For the text-containing cell, return its midpoint in [x, y] coordinate format. 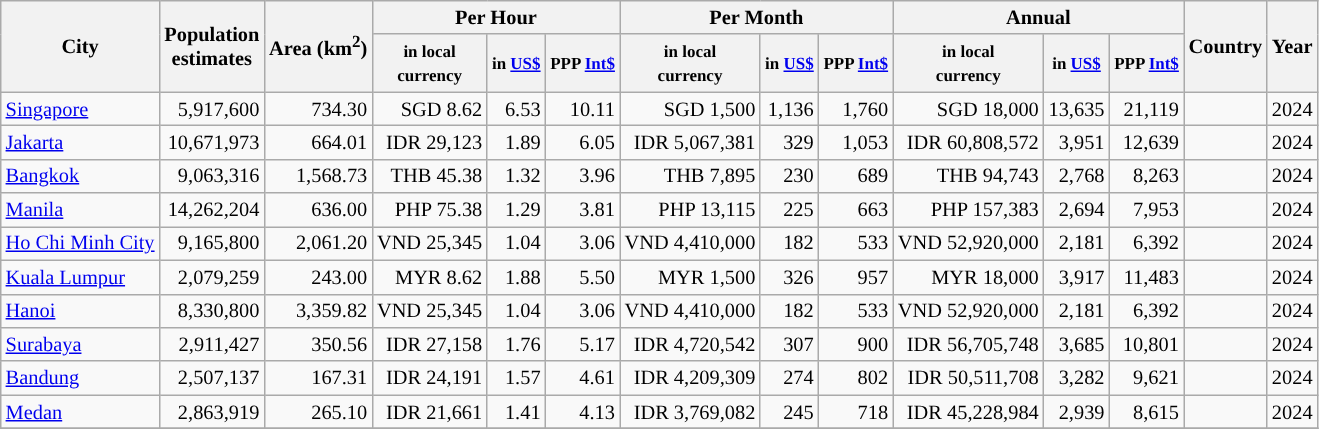
Singapore [80, 109]
3,951 [1077, 142]
1,760 [856, 109]
225 [789, 210]
3,359.82 [318, 311]
IDR 29,123 [430, 142]
IDR 4,209,309 [690, 378]
Year [1292, 46]
3,282 [1077, 378]
1.57 [516, 378]
PHP 13,115 [690, 210]
IDR 45,228,984 [968, 412]
1.88 [516, 277]
245 [789, 412]
Country [1226, 46]
718 [856, 412]
2,939 [1077, 412]
1.41 [516, 412]
10.11 [582, 109]
SGD 1,500 [690, 109]
274 [789, 378]
663 [856, 210]
6.53 [516, 109]
IDR 3,769,082 [690, 412]
1,053 [856, 142]
1.89 [516, 142]
IDR 60,808,572 [968, 142]
PHP 157,383 [968, 210]
Annual [1038, 17]
734.30 [318, 109]
Populationestimates [212, 46]
2,768 [1077, 176]
4.61 [582, 378]
1,568.73 [318, 176]
265.10 [318, 412]
Per Month [756, 17]
4.13 [582, 412]
Jakarta [80, 142]
11,483 [1146, 277]
307 [789, 344]
Bangkok [80, 176]
2,863,919 [212, 412]
SGD 18,000 [968, 109]
Ho Chi Minh City [80, 243]
13,635 [1077, 109]
IDR 27,158 [430, 344]
5,917,600 [212, 109]
IDR 5,067,381 [690, 142]
5.17 [582, 344]
Kuala Lumpur [80, 277]
THB 7,895 [690, 176]
243.00 [318, 277]
689 [856, 176]
2,061.20 [318, 243]
MYR 18,000 [968, 277]
1.29 [516, 210]
PHP 75.38 [430, 210]
IDR 4,720,542 [690, 344]
2,694 [1077, 210]
9,621 [1146, 378]
Hanoi [80, 311]
2,079,259 [212, 277]
THB 94,743 [968, 176]
5.50 [582, 277]
2,507,137 [212, 378]
9,165,800 [212, 243]
12,639 [1146, 142]
8,615 [1146, 412]
14,262,204 [212, 210]
10,801 [1146, 344]
1.76 [516, 344]
350.56 [318, 344]
9,063,316 [212, 176]
326 [789, 277]
Manila [80, 210]
900 [856, 344]
City [80, 46]
IDR 56,705,748 [968, 344]
329 [789, 142]
1,136 [789, 109]
IDR 50,511,708 [968, 378]
THB 45.38 [430, 176]
Bandung [80, 378]
7,953 [1146, 210]
2,911,427 [212, 344]
802 [856, 378]
8,330,800 [212, 311]
636.00 [318, 210]
8,263 [1146, 176]
664.01 [318, 142]
MYR 8.62 [430, 277]
Medan [80, 412]
167.31 [318, 378]
3,685 [1077, 344]
21,119 [1146, 109]
IDR 21,661 [430, 412]
SGD 8.62 [430, 109]
IDR 24,191 [430, 378]
10,671,973 [212, 142]
6.05 [582, 142]
Per Hour [496, 17]
1.32 [516, 176]
230 [789, 176]
MYR 1,500 [690, 277]
3.81 [582, 210]
957 [856, 277]
Area (km2) [318, 46]
3.96 [582, 176]
3,917 [1077, 277]
Surabaya [80, 344]
